Scan for the cell matching the given text and deliver its (X, Y) coordinate at center. 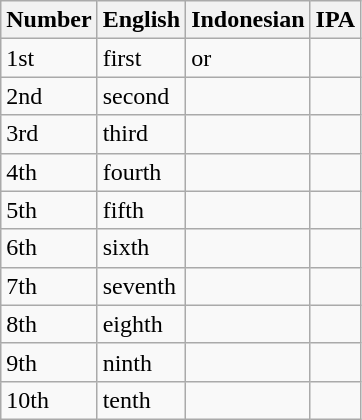
or (248, 58)
fifth (141, 210)
eighth (141, 324)
tenth (141, 400)
English (141, 20)
first (141, 58)
Number (49, 20)
fourth (141, 172)
5th (49, 210)
10th (49, 400)
3rd (49, 134)
1st (49, 58)
7th (49, 286)
Indonesian (248, 20)
third (141, 134)
sixth (141, 248)
ninth (141, 362)
8th (49, 324)
2nd (49, 96)
9th (49, 362)
6th (49, 248)
seventh (141, 286)
second (141, 96)
4th (49, 172)
IPA (336, 20)
